Detect which cell encompasses the target text, then output its [X, Y] center coordinate. 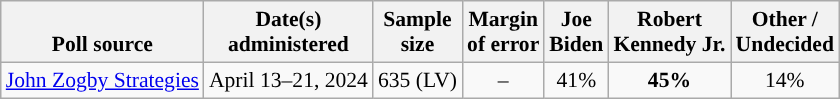
Date(s)administered [288, 32]
JoeBiden [576, 32]
Other /Undecided [784, 32]
635 (LV) [418, 80]
Samplesize [418, 32]
41% [576, 80]
45% [669, 80]
Marginof error [503, 32]
John Zogby Strategies [102, 80]
14% [784, 80]
RobertKennedy Jr. [669, 32]
April 13–21, 2024 [288, 80]
Poll source [102, 32]
– [503, 80]
